Return the [X, Y] coordinate for the center point of the cell that contains the specified text.  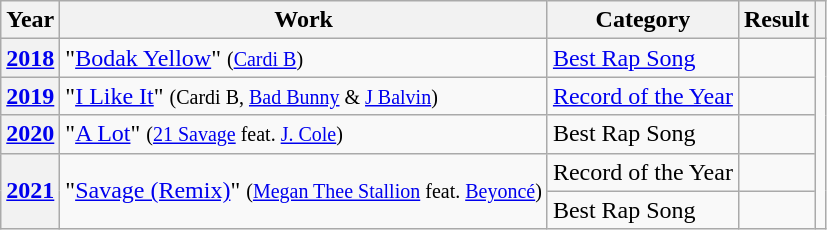
2018 [30, 58]
Year [30, 20]
"I Like It" (Cardi B, Bad Bunny & J Balvin) [304, 96]
Work [304, 20]
2020 [30, 134]
2021 [30, 191]
Category [642, 20]
"A Lot" (21 Savage feat. J. Cole) [304, 134]
"Bodak Yellow" (Cardi B) [304, 58]
2019 [30, 96]
Result [776, 20]
"Savage (Remix)" (Megan Thee Stallion feat. Beyoncé) [304, 191]
